Find where the given text appears and provide that cell's center as [x, y] coordinate. 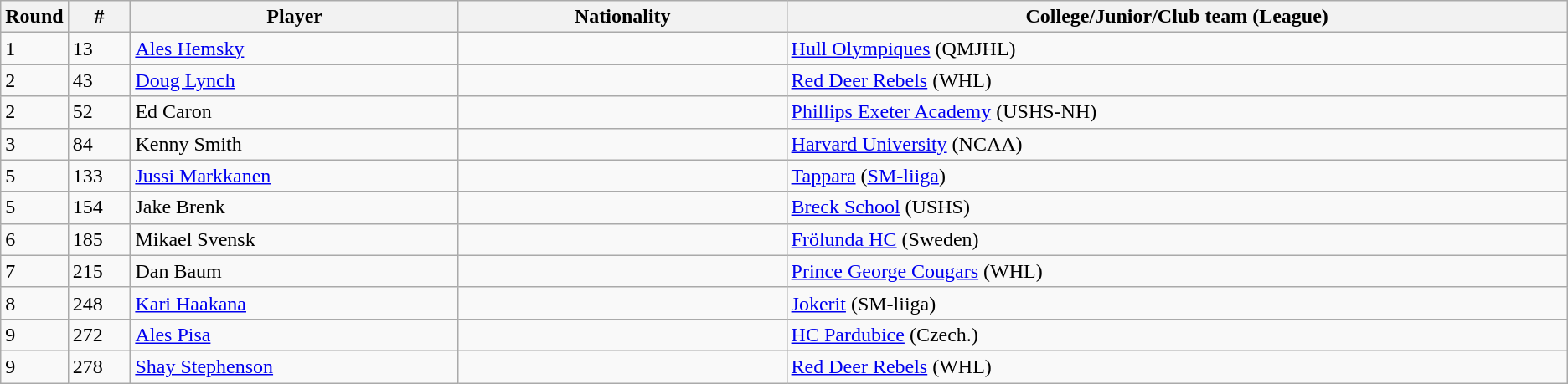
Jokerit (SM-liiga) [1177, 303]
215 [99, 271]
8 [34, 303]
HC Pardubice (Czech.) [1177, 335]
278 [99, 366]
Harvard University (NCAA) [1177, 144]
Frölunda HC (Sweden) [1177, 239]
Breck School (USHS) [1177, 207]
Ed Caron [295, 112]
248 [99, 303]
Mikael Svensk [295, 239]
154 [99, 207]
272 [99, 335]
84 [99, 144]
Hull Olympiques (QMJHL) [1177, 49]
Shay Stephenson [295, 366]
43 [99, 80]
3 [34, 144]
Jussi Markkanen [295, 176]
Prince George Cougars (WHL) [1177, 271]
Ales Pisa [295, 335]
Nationality [622, 17]
185 [99, 239]
13 [99, 49]
# [99, 17]
7 [34, 271]
6 [34, 239]
Ales Hemsky [295, 49]
College/Junior/Club team (League) [1177, 17]
Kenny Smith [295, 144]
52 [99, 112]
Dan Baum [295, 271]
Jake Brenk [295, 207]
Player [295, 17]
Doug Lynch [295, 80]
133 [99, 176]
Tappara (SM-liiga) [1177, 176]
Round [34, 17]
Phillips Exeter Academy (USHS-NH) [1177, 112]
Kari Haakana [295, 303]
1 [34, 49]
